Locate the cell with the specified text and output its [x, y] center coordinate. 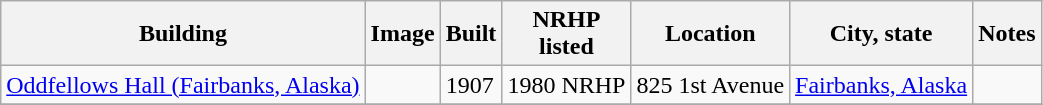
Notes [1007, 34]
1980 NRHP [566, 85]
City, state [882, 34]
Location [710, 34]
1907 [471, 85]
825 1st Avenue [710, 85]
NRHPlisted [566, 34]
Image [402, 34]
Fairbanks, Alaska [882, 85]
Oddfellows Hall (Fairbanks, Alaska) [183, 85]
Building [183, 34]
Built [471, 34]
